Scan for the cell matching the given text and deliver its (x, y) coordinate at center. 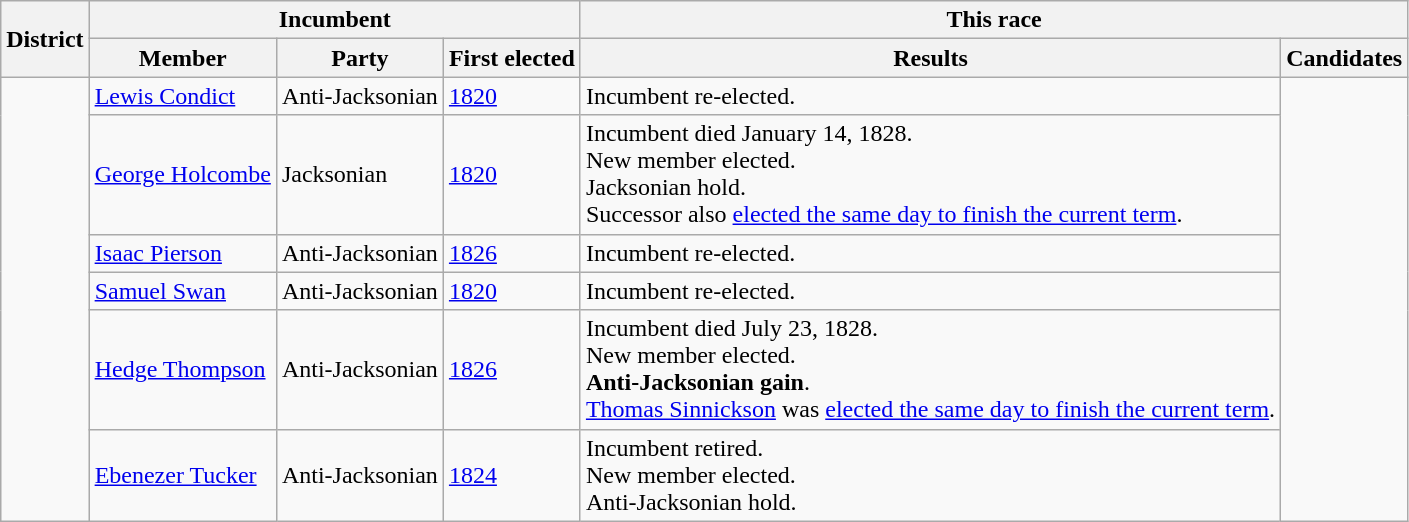
District (45, 39)
Results (930, 58)
This race (994, 20)
Incumbent retired.New member elected.Anti-Jacksonian hold. (930, 475)
Incumbent (334, 20)
Incumbent died January 14, 1828.New member elected.Jacksonian hold.Successor also elected the same day to finish the current term. (930, 174)
1824 (512, 475)
Isaac Pierson (182, 253)
Incumbent died July 23, 1828.New member elected.Anti-Jacksonian gain.Thomas Sinnickson was elected the same day to finish the current term. (930, 370)
Jacksonian (360, 174)
Ebenezer Tucker (182, 475)
First elected (512, 58)
Party (360, 58)
Samuel Swan (182, 291)
Lewis Condict (182, 96)
George Holcombe (182, 174)
Member (182, 58)
Hedge Thompson (182, 370)
Candidates (1344, 58)
